From the cell containing the given text, extract its center point as (X, Y) coordinate. 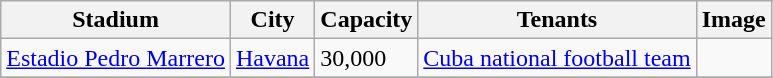
Cuba national football team (557, 58)
Capacity (366, 20)
30,000 (366, 58)
Havana (272, 58)
Tenants (557, 20)
City (272, 20)
Estadio Pedro Marrero (116, 58)
Image (734, 20)
Stadium (116, 20)
